Scan for the cell matching the given text and deliver its [X, Y] coordinate at center. 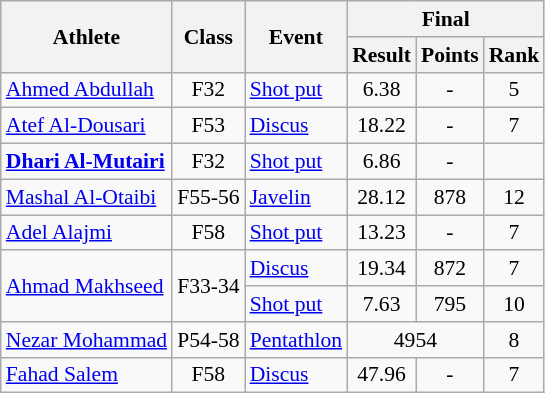
Adel Alajmi [86, 233]
Mashal Al-Otaibi [86, 197]
Ahmed Abdullah [86, 90]
Pentathlon [296, 340]
P54-58 [208, 340]
4954 [416, 340]
Result [382, 55]
10 [514, 304]
18.22 [382, 126]
Javelin [296, 197]
28.12 [382, 197]
Event [296, 36]
F53 [208, 126]
Atef Al-Dousari [86, 126]
795 [450, 304]
Ahmad Makhseed [86, 286]
6.86 [382, 162]
Points [450, 55]
Athlete [86, 36]
Class [208, 36]
872 [450, 269]
12 [514, 197]
Fahad Salem [86, 375]
F33-34 [208, 286]
13.23 [382, 233]
47.96 [382, 375]
Final [446, 19]
8 [514, 340]
F55-56 [208, 197]
19.34 [382, 269]
Dhari Al-Mutairi [86, 162]
Nezar Mohammad [86, 340]
5 [514, 90]
6.38 [382, 90]
878 [450, 197]
Rank [514, 55]
7.63 [382, 304]
